Scan for the cell matching the given text and deliver its [x, y] coordinate at center. 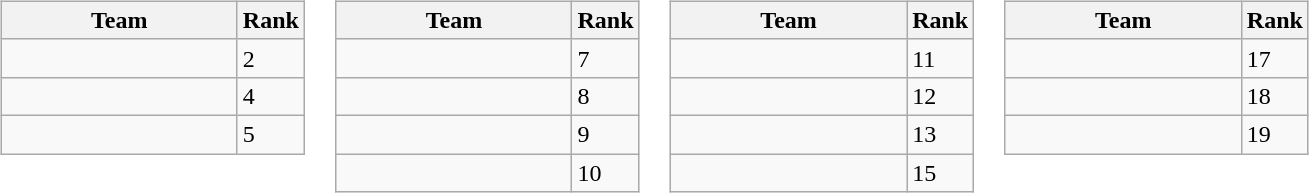
19 [1274, 134]
15 [940, 173]
9 [606, 134]
17 [1274, 58]
4 [270, 96]
12 [940, 96]
11 [940, 58]
10 [606, 173]
5 [270, 134]
13 [940, 134]
18 [1274, 96]
7 [606, 58]
2 [270, 58]
8 [606, 96]
